Detect which cell encompasses the target text, then output its (X, Y) center coordinate. 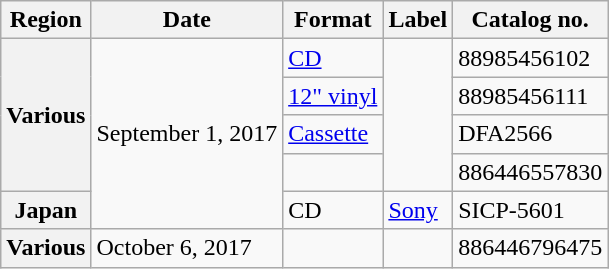
886446557830 (530, 172)
October 6, 2017 (187, 248)
12" vinyl (333, 96)
Region (46, 20)
Label (418, 20)
Cassette (333, 134)
Format (333, 20)
Date (187, 20)
886446796475 (530, 248)
Japan (46, 210)
DFA2566 (530, 134)
SICP-5601 (530, 210)
88985456102 (530, 58)
Catalog no. (530, 20)
Sony (418, 210)
88985456111 (530, 96)
September 1, 2017 (187, 134)
